From the cell containing the given text, extract its center point as (x, y) coordinate. 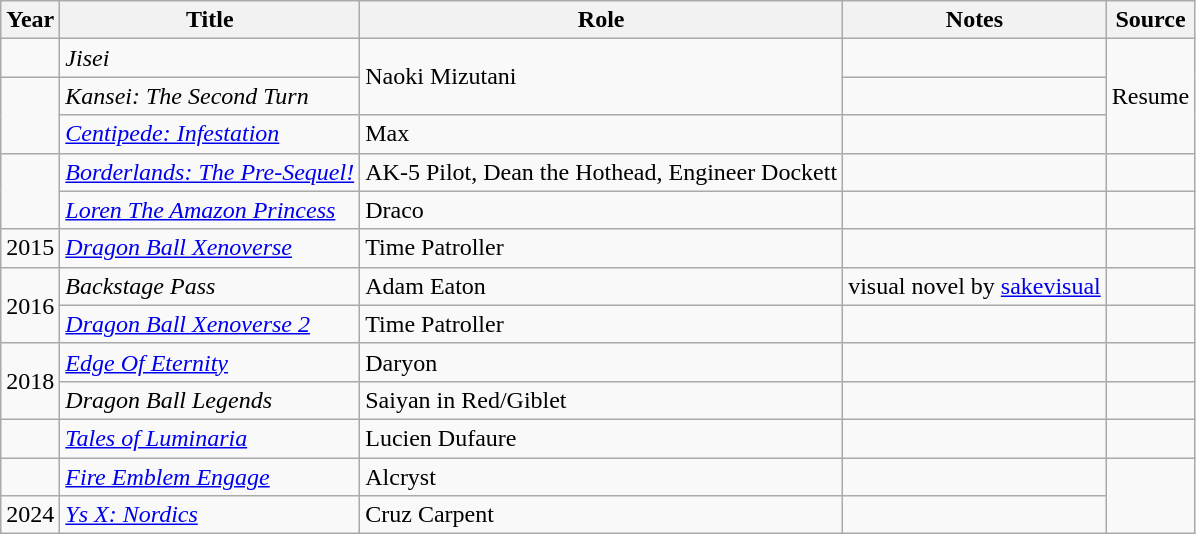
Daryon (602, 362)
Notes (975, 20)
AK-5 Pilot, Dean the Hothead, Engineer Dockett (602, 172)
Alcryst (602, 477)
Naoki Mizutani (602, 77)
2016 (30, 305)
Loren The Amazon Princess (210, 210)
Backstage Pass (210, 286)
Role (602, 20)
Dragon Ball Legends (210, 400)
Title (210, 20)
Borderlands: The Pre-Sequel! (210, 172)
Tales of Luminaria (210, 438)
Dragon Ball Xenoverse 2 (210, 324)
Resume (1150, 96)
Saiyan in Red/Giblet (602, 400)
2018 (30, 381)
Source (1150, 20)
Adam Eaton (602, 286)
Fire Emblem Engage (210, 477)
Draco (602, 210)
Year (30, 20)
Cruz Carpent (602, 515)
Centipede: Infestation (210, 134)
Dragon Ball Xenoverse (210, 248)
Jisei (210, 58)
2015 (30, 248)
Kansei: The Second Turn (210, 96)
2024 (30, 515)
Ys X: Nordics (210, 515)
visual novel by sakevisual (975, 286)
Edge Of Eternity (210, 362)
Lucien Dufaure (602, 438)
Max (602, 134)
